Determine the (X, Y) coordinate at the center of the cell enclosing the given text.  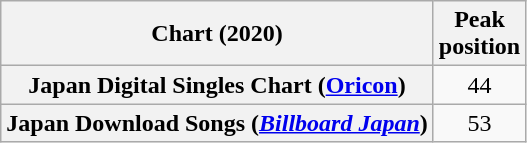
Japan Download Songs (Billboard Japan) (218, 123)
Peakposition (479, 34)
53 (479, 123)
44 (479, 85)
Chart (2020) (218, 34)
Japan Digital Singles Chart (Oricon) (218, 85)
